Find where the given text appears and provide that cell's center as [X, Y] coordinate. 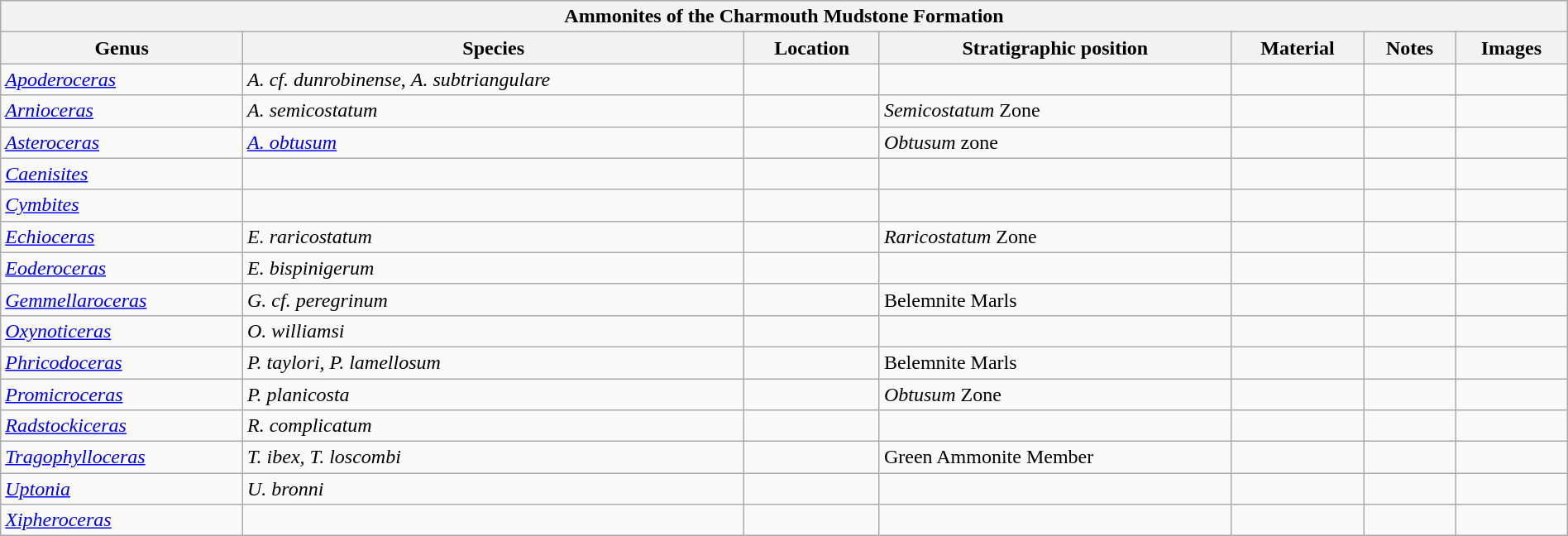
Phricodoceras [122, 362]
Eoderoceras [122, 268]
Cymbites [122, 205]
Semicostatum Zone [1055, 111]
Arnioceras [122, 111]
A. obtusum [494, 142]
Asteroceras [122, 142]
T. ibex, T. loscombi [494, 457]
Gemmellaroceras [122, 299]
Material [1297, 48]
A. semicostatum [494, 111]
Caenisites [122, 174]
U. bronni [494, 489]
Green Ammonite Member [1055, 457]
O. williamsi [494, 331]
Promicroceras [122, 395]
Tragophylloceras [122, 457]
P. planicosta [494, 395]
Raricostatum Zone [1055, 237]
Echioceras [122, 237]
A. cf. dunrobinense, A. subtriangulare [494, 79]
Genus [122, 48]
Oxynoticeras [122, 331]
R. complicatum [494, 426]
E. raricostatum [494, 237]
Uptonia [122, 489]
G. cf. peregrinum [494, 299]
Obtusum zone [1055, 142]
Radstockiceras [122, 426]
Stratigraphic position [1055, 48]
Obtusum Zone [1055, 395]
P. taylori, P. lamellosum [494, 362]
Apoderoceras [122, 79]
Ammonites of the Charmouth Mudstone Formation [784, 17]
Xipheroceras [122, 520]
Location [812, 48]
Images [1512, 48]
Notes [1410, 48]
E. bispinigerum [494, 268]
Species [494, 48]
